Detect which cell encompasses the target text, then output its (x, y) center coordinate. 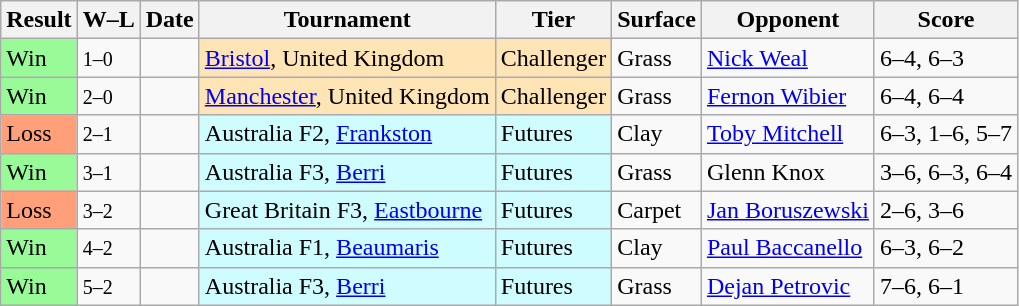
Australia F2, Frankston (347, 134)
Glenn Knox (788, 172)
Great Britain F3, Eastbourne (347, 210)
2–6, 3–6 (946, 210)
2–0 (108, 96)
Dejan Petrovic (788, 286)
Tournament (347, 20)
Fernon Wibier (788, 96)
Bristol, United Kingdom (347, 58)
3–1 (108, 172)
Surface (657, 20)
3–6, 6–3, 6–4 (946, 172)
Opponent (788, 20)
Paul Baccanello (788, 248)
6–3, 6–2 (946, 248)
Toby Mitchell (788, 134)
Result (39, 20)
Tier (553, 20)
Australia F1, Beaumaris (347, 248)
6–4, 6–3 (946, 58)
Score (946, 20)
Date (170, 20)
Manchester, United Kingdom (347, 96)
Jan Boruszewski (788, 210)
6–3, 1–6, 5–7 (946, 134)
W–L (108, 20)
3–2 (108, 210)
1–0 (108, 58)
Carpet (657, 210)
4–2 (108, 248)
6–4, 6–4 (946, 96)
2–1 (108, 134)
Nick Weal (788, 58)
7–6, 6–1 (946, 286)
5–2 (108, 286)
